Provide the [X, Y] coordinate of the cell's center where the given text is located.  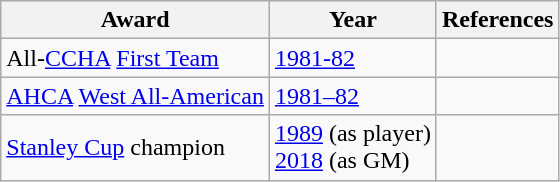
Year [352, 20]
Award [136, 20]
1981-82 [352, 58]
Stanley Cup champion [136, 148]
References [498, 20]
1981–82 [352, 96]
AHCA West All-American [136, 96]
1989 (as player)2018 (as GM) [352, 148]
All-CCHA First Team [136, 58]
